Determine the [x, y] coordinate at the center of the cell enclosing the given text.  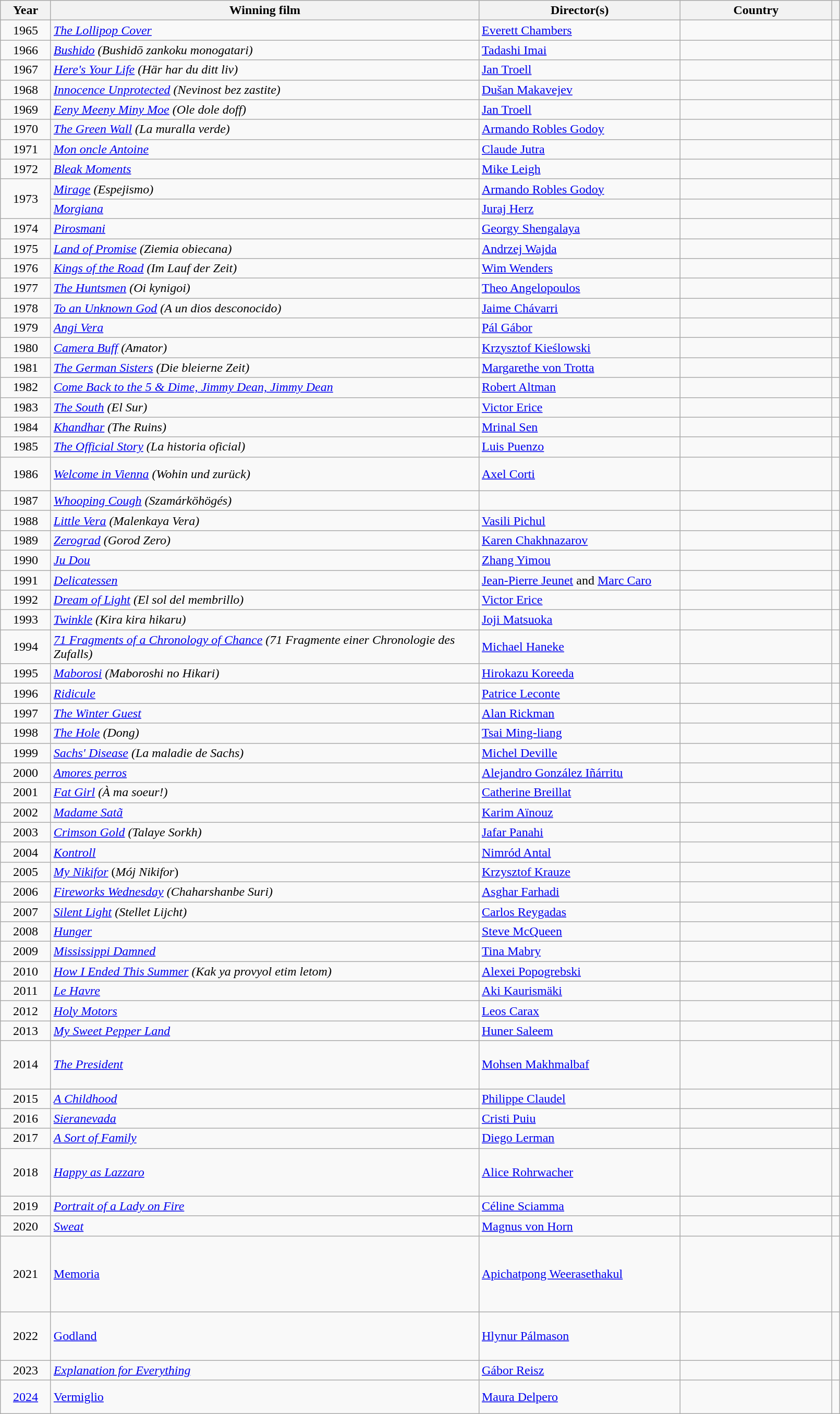
Mohsen Makhmalbaf [579, 1065]
2013 [26, 1031]
Patrice Leconte [579, 693]
2003 [26, 832]
Claude Jutra [579, 149]
Nimród Antal [579, 852]
The Official Story (La historia oficial) [265, 447]
Asghar Farhadi [579, 892]
1971 [26, 149]
1978 [26, 308]
2021 [26, 1274]
Explanation for Everything [265, 1370]
Tadashi Imai [579, 50]
Karen Chakhnazarov [579, 540]
1981 [26, 368]
2019 [26, 1206]
1988 [26, 520]
The Hole (Dong) [265, 733]
My Nikifor (Mój Nikifor) [265, 872]
Wim Wenders [579, 269]
Cristi Puiu [579, 1118]
Jafar Panahi [579, 832]
Michael Haneke [579, 647]
A Sort of Family [265, 1138]
1998 [26, 733]
Whooping Cough (Szamárköhögés) [265, 501]
2006 [26, 892]
Zerograd (Gorod Zero) [265, 540]
1974 [26, 228]
Ju Dou [265, 560]
1982 [26, 387]
2005 [26, 872]
Bushido (Bushidō zankoku monogatari) [265, 50]
2024 [26, 1397]
2020 [26, 1226]
2010 [26, 971]
Céline Sciamma [579, 1206]
Huner Saleem [579, 1031]
2004 [26, 852]
1972 [26, 169]
Fat Girl (À ma soeur!) [265, 793]
Kontroll [265, 852]
1967 [26, 70]
2001 [26, 793]
1999 [26, 753]
Le Havre [265, 991]
Apichatpong Weerasethakul [579, 1274]
Carlos Reygadas [579, 912]
Mike Leigh [579, 169]
Morgiana [265, 209]
1965 [26, 30]
The Lollipop Cover [265, 30]
Vermiglio [265, 1397]
Axel Corti [579, 473]
Winning film [265, 10]
My Sweet Pepper Land [265, 1031]
1968 [26, 90]
Delicatessen [265, 580]
Philippe Claudel [579, 1099]
Krzysztof Krauze [579, 872]
Sachs' Disease (La maladie de Sachs) [265, 753]
Here's Your Life (Här har du ditt liv) [265, 70]
Karim Aïnouz [579, 812]
Memoria [265, 1274]
Margarethe von Trotta [579, 368]
Steve McQueen [579, 932]
1984 [26, 427]
2018 [26, 1172]
1997 [26, 713]
2014 [26, 1065]
Holy Motors [265, 1011]
Michel Deville [579, 753]
2009 [26, 952]
The President [265, 1065]
Happy as Lazzaro [265, 1172]
Silent Light (Stellet Lijcht) [265, 912]
Diego Lerman [579, 1138]
Eeny Meeny Miny Moe (Ole dole doff) [265, 109]
1993 [26, 620]
2000 [26, 773]
A Childhood [265, 1099]
Hirokazu Koreeda [579, 674]
2011 [26, 991]
1969 [26, 109]
1990 [26, 560]
Alexei Popogrebski [579, 971]
2002 [26, 812]
Camera Buff (Amator) [265, 348]
1986 [26, 473]
1989 [26, 540]
Jaime Chávarri [579, 308]
Mon oncle Antoine [265, 149]
2015 [26, 1099]
Mrinal Sen [579, 427]
1979 [26, 328]
Land of Promise (Ziemia obiecana) [265, 249]
Madame Satã [265, 812]
Tina Mabry [579, 952]
Sieranevada [265, 1118]
1977 [26, 288]
2023 [26, 1370]
Dušan Makavejev [579, 90]
Director(s) [579, 10]
Tsai Ming-liang [579, 733]
Vasili Pichul [579, 520]
Crimson Gold (Talaye Sorkh) [265, 832]
1985 [26, 447]
2017 [26, 1138]
Country [756, 10]
Maura Delpero [579, 1397]
The German Sisters (Die bleierne Zeit) [265, 368]
Alan Rickman [579, 713]
Ridicule [265, 693]
Mississippi Damned [265, 952]
Welcome in Vienna (Wohin und zurück) [265, 473]
Fireworks Wednesday (Chaharshanbe Suri) [265, 892]
Maborosi (Maboroshi no Hikari) [265, 674]
Joji Matsuoka [579, 620]
2022 [26, 1336]
1992 [26, 600]
2012 [26, 1011]
To an Unknown God (A un dios desconocido) [265, 308]
The South (El Sur) [265, 407]
Kings of the Road (Im Lauf der Zeit) [265, 269]
1991 [26, 580]
Gábor Reisz [579, 1370]
1994 [26, 647]
1966 [26, 50]
2007 [26, 912]
Bleak Moments [265, 169]
The Green Wall (La muralla verde) [265, 129]
Portrait of a Lady on Fire [265, 1206]
Alejandro González Iñárritu [579, 773]
71 Fragments of a Chronology of Chance (71 Fragmente einer Chronologie des Zufalls) [265, 647]
Sweat [265, 1226]
How I Ended This Summer (Kak ya provyol etim letom) [265, 971]
Magnus von Horn [579, 1226]
1975 [26, 249]
Amores perros [265, 773]
1996 [26, 693]
Andrzej Wajda [579, 249]
Come Back to the 5 & Dime, Jimmy Dean, Jimmy Dean [265, 387]
Leos Carax [579, 1011]
Georgy Shengalaya [579, 228]
Luis Puenzo [579, 447]
Year [26, 10]
Theo Angelopoulos [579, 288]
Khandhar (The Ruins) [265, 427]
Innocence Unprotected (Nevinost bez zastite) [265, 90]
Alice Rohrwacher [579, 1172]
2016 [26, 1118]
2008 [26, 932]
1970 [26, 129]
Krzysztof Kieślowski [579, 348]
Juraj Herz [579, 209]
Pál Gábor [579, 328]
The Winter Guest [265, 713]
Zhang Yimou [579, 560]
Godland [265, 1336]
Little Vera (Malenkaya Vera) [265, 520]
1973 [26, 199]
1995 [26, 674]
Hlynur Pálmason [579, 1336]
1980 [26, 348]
1987 [26, 501]
Dream of Light (El sol del membrillo) [265, 600]
Hunger [265, 932]
1983 [26, 407]
Twinkle (Kira kira hikaru) [265, 620]
Mirage (Espejismo) [265, 189]
Aki Kaurismäki [579, 991]
1976 [26, 269]
Robert Altman [579, 387]
The Huntsmen (Oi kynigoi) [265, 288]
Pirosmani [265, 228]
Everett Chambers [579, 30]
Catherine Breillat [579, 793]
Jean-Pierre Jeunet and Marc Caro [579, 580]
Angi Vera [265, 328]
